Return (X, Y) of the center of cell containing provided text 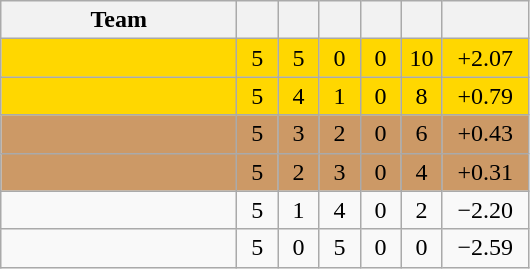
−2.20 (485, 210)
+2.07 (485, 58)
6 (422, 134)
−2.59 (485, 248)
8 (422, 96)
+0.31 (485, 172)
+0.79 (485, 96)
Team (119, 20)
10 (422, 58)
+0.43 (485, 134)
